Return the (x, y) coordinate for the center point of the cell that contains the specified text.  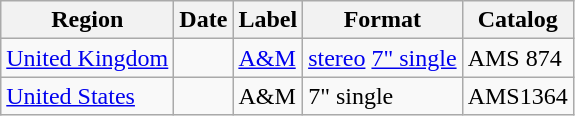
stereo 7" single (382, 58)
Catalog (518, 20)
Label (268, 20)
United States (88, 96)
Format (382, 20)
AMS 874 (518, 58)
United Kingdom (88, 58)
Region (88, 20)
AMS1364 (518, 96)
7" single (382, 96)
Date (204, 20)
